For the text-containing cell, return its midpoint in [X, Y] coordinate format. 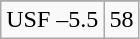
USF –5.5 [52, 20]
58 [122, 20]
